Scan for the cell matching the given text and deliver its (X, Y) coordinate at center. 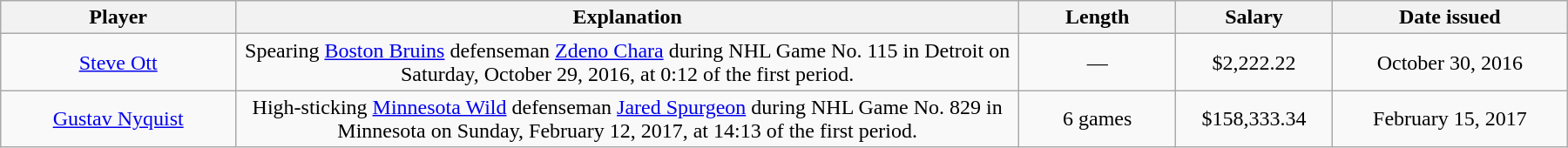
October 30, 2016 (1450, 63)
$2,222.22 (1254, 63)
6 games (1098, 118)
Spearing Boston Bruins defenseman Zdeno Chara during NHL Game No. 115 in Detroit on Saturday, October 29, 2016, at 0:12 of the first period. (627, 63)
Salary (1254, 17)
$158,333.34 (1254, 118)
Player (118, 17)
Length (1098, 17)
Gustav Nyquist (118, 118)
— (1098, 63)
Date issued (1450, 17)
February 15, 2017 (1450, 118)
Steve Ott (118, 63)
Explanation (627, 17)
